Output the [X, Y] coordinate of the center of the cell containing the given text.  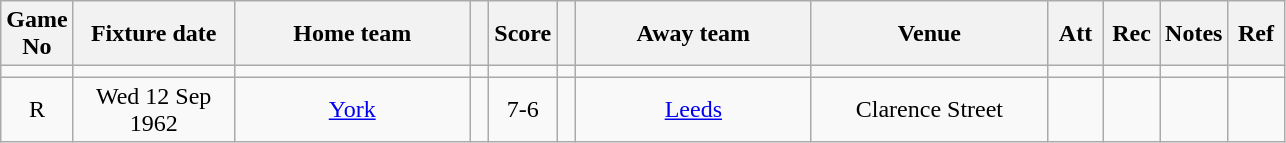
Fixture date [154, 34]
7-6 [523, 110]
Notes [1194, 34]
York [352, 110]
Wed 12 Sep 1962 [154, 110]
Clarence Street [929, 110]
Away team [693, 34]
Rec [1132, 34]
Venue [929, 34]
Score [523, 34]
Att [1075, 34]
Leeds [693, 110]
Game No [37, 34]
Home team [352, 34]
Ref [1256, 34]
R [37, 110]
